Extract the (x, y) coordinate from the center of the cell holding the provided text.  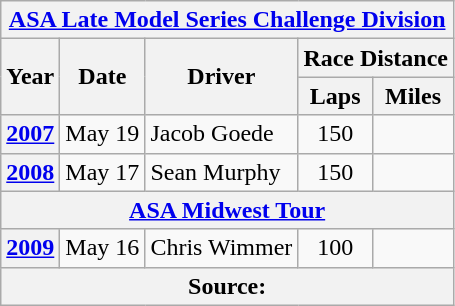
May 17 (102, 172)
ASA Late Model Series Challenge Division (228, 20)
May 16 (102, 248)
Jacob Goede (222, 134)
Year (30, 77)
May 19 (102, 134)
2009 (30, 248)
ASA Midwest Tour (228, 210)
Sean Murphy (222, 172)
Source: (228, 286)
Date (102, 77)
Race Distance (376, 58)
Driver (222, 77)
2008 (30, 172)
Chris Wimmer (222, 248)
100 (336, 248)
Miles (412, 96)
Laps (336, 96)
2007 (30, 134)
